Provide the (X, Y) coordinate of the cell's center where the given text is located.  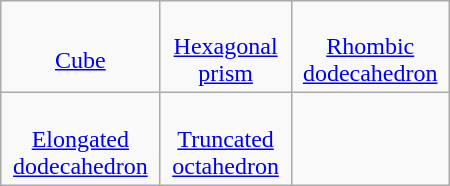
Elongated dodecahedron (80, 139)
Cube (80, 47)
Truncated octahedron (226, 139)
Rhombic dodecahedron (370, 47)
Hexagonal prism (226, 47)
